Return [X, Y] of the center of cell containing provided text 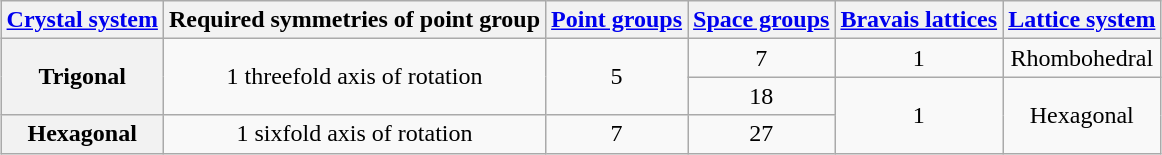
Crystal system [82, 20]
Space groups [762, 20]
1 threefold axis of rotation [354, 77]
Bravais lattices [919, 20]
18 [762, 96]
Rhombohedral [1082, 58]
Point groups [617, 20]
5 [617, 77]
27 [762, 134]
Required symmetries of point group [354, 20]
Lattice system [1082, 20]
1 sixfold axis of rotation [354, 134]
Trigonal [82, 77]
